Identify which cell holds the provided text, then report its (X, Y) central coordinate. 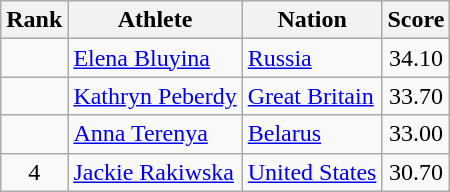
Russia (312, 58)
Jackie Rakiwska (155, 172)
Score (416, 20)
Athlete (155, 20)
34.10 (416, 58)
United States (312, 172)
Kathryn Peberdy (155, 96)
Anna Terenya (155, 134)
33.70 (416, 96)
33.00 (416, 134)
Nation (312, 20)
4 (34, 172)
Belarus (312, 134)
Great Britain (312, 96)
Rank (34, 20)
Elena Bluyina (155, 58)
30.70 (416, 172)
